Extract the (X, Y) coordinate from the center of the cell holding the provided text.  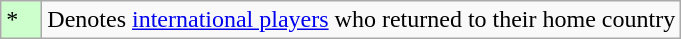
* (22, 20)
Denotes international players who returned to their home country (362, 20)
